Detect which cell encompasses the target text, then output its [x, y] center coordinate. 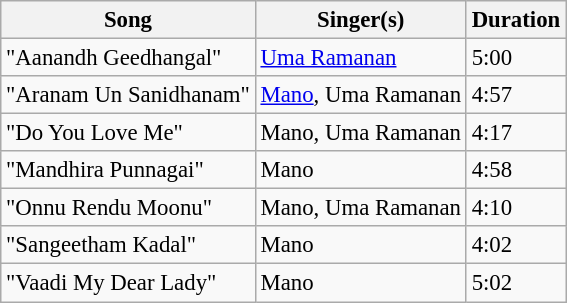
4:10 [516, 208]
Song [128, 20]
4:57 [516, 95]
4:02 [516, 245]
"Sangeetham Kadal" [128, 245]
Singer(s) [360, 20]
5:02 [516, 283]
"Mandhira Punnagai" [128, 170]
"Aranam Un Sanidhanam" [128, 95]
Duration [516, 20]
4:17 [516, 133]
4:58 [516, 170]
"Aanandh Geedhangal" [128, 58]
"Do You Love Me" [128, 133]
"Onnu Rendu Moonu" [128, 208]
5:00 [516, 58]
"Vaadi My Dear Lady" [128, 283]
Uma Ramanan [360, 58]
